Pinpoint the cell where the given text exists, returning its [x, y] midpoint coordinate. 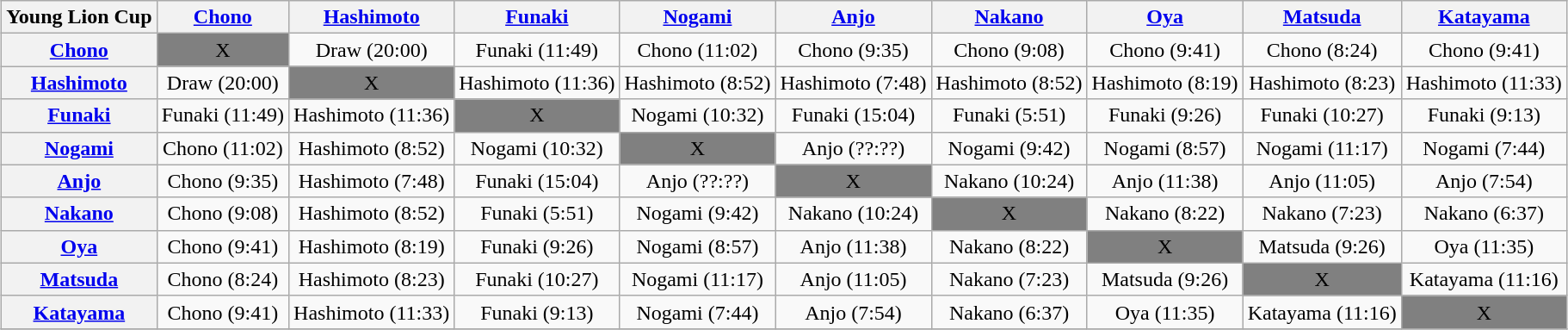
Young Lion Cup [79, 17]
